Identify which cell holds the provided text, then report its [x, y] central coordinate. 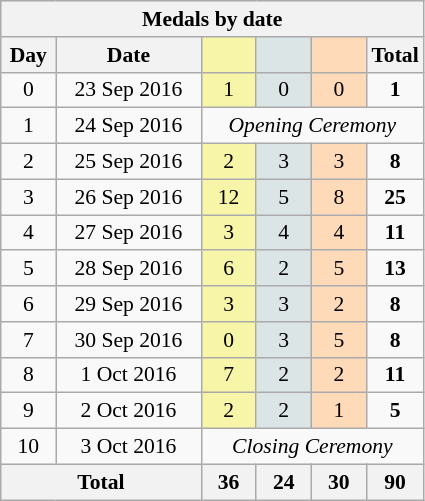
27 Sep 2016 [128, 233]
23 Sep 2016 [128, 90]
Day [28, 55]
1 Oct 2016 [128, 375]
Medals by date [212, 19]
29 Sep 2016 [128, 304]
2 Oct 2016 [128, 411]
9 [28, 411]
25 [394, 197]
Date [128, 55]
13 [394, 269]
28 Sep 2016 [128, 269]
12 [228, 197]
36 [228, 482]
Closing Ceremony [312, 447]
26 Sep 2016 [128, 197]
30 [338, 482]
10 [28, 447]
24 [284, 482]
30 Sep 2016 [128, 340]
24 Sep 2016 [128, 126]
Opening Ceremony [312, 126]
25 Sep 2016 [128, 162]
3 Oct 2016 [128, 447]
90 [394, 482]
